Provide the (X, Y) coordinate of the cell's center where the given text is located.  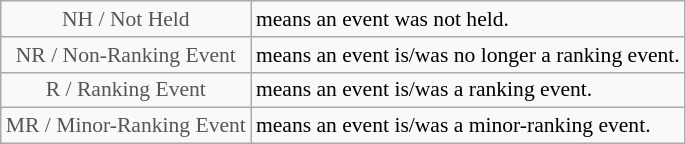
means an event is/was a minor-ranking event. (468, 126)
R / Ranking Event (126, 90)
means an event is/was a ranking event. (468, 90)
means an event is/was no longer a ranking event. (468, 55)
NH / Not Held (126, 19)
means an event was not held. (468, 19)
NR / Non-Ranking Event (126, 55)
MR / Minor-Ranking Event (126, 126)
